Return [X, Y] of the center of cell containing provided text 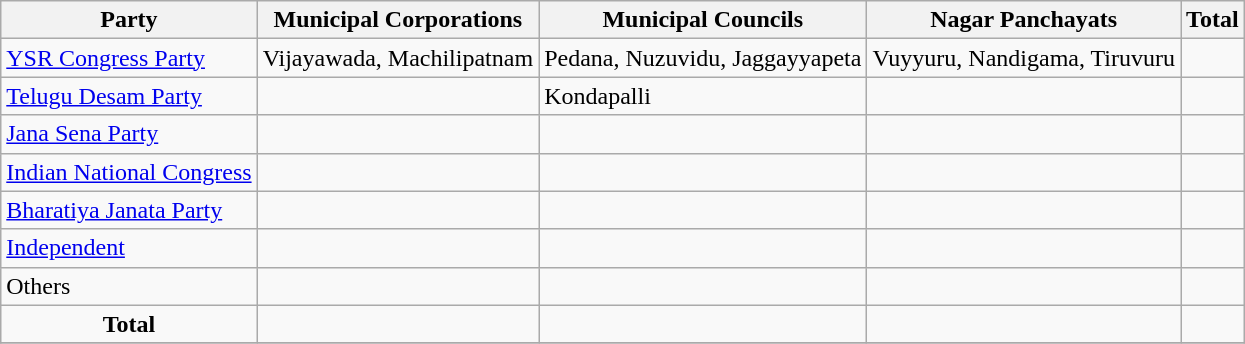
Vijayawada, Machilipatnam [398, 58]
Telugu Desam Party [129, 96]
Municipal Corporations [398, 20]
Indian National Congress [129, 172]
Party [129, 20]
Vuyyuru, Nandigama, Tiruvuru [1024, 58]
Municipal Councils [703, 20]
YSR Congress Party [129, 58]
Kondapalli [703, 96]
Nagar Panchayats [1024, 20]
Independent [129, 248]
Jana Sena Party [129, 134]
Others [129, 286]
Pedana, Nuzuvidu, Jaggayyapeta [703, 58]
Bharatiya Janata Party [129, 210]
